For the text-containing cell, return its midpoint in (X, Y) coordinate format. 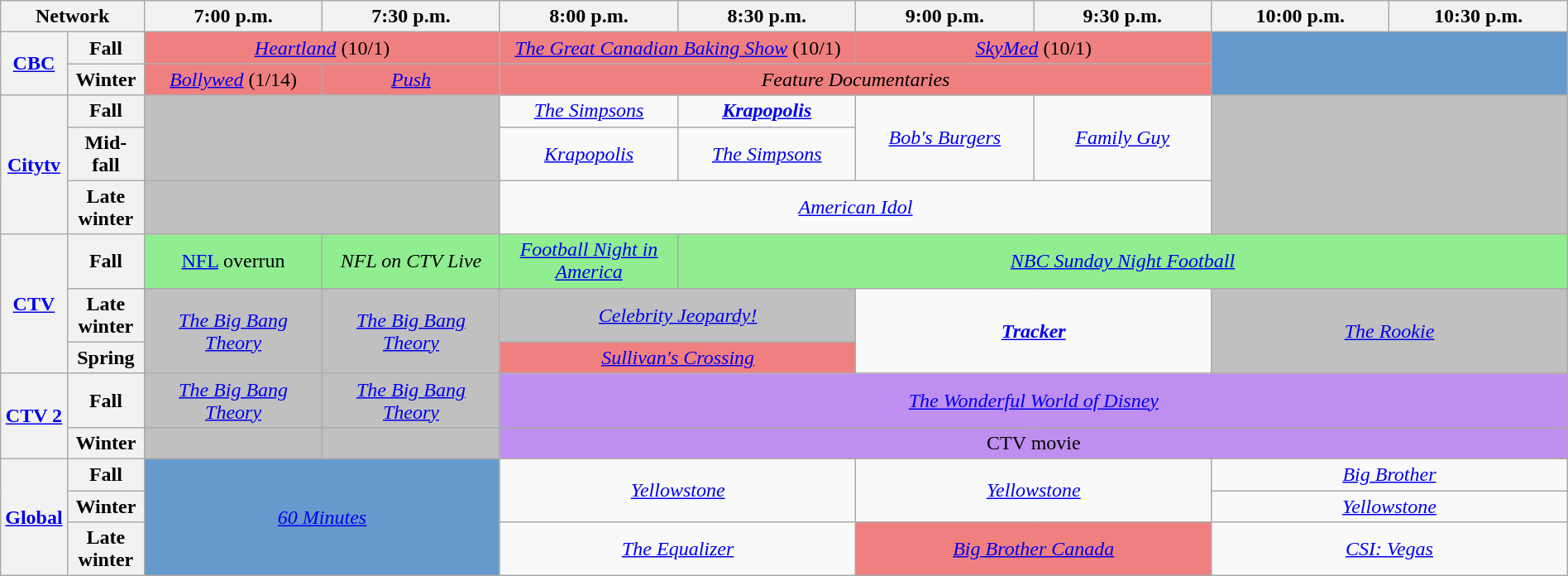
Bollywed (1/14) (233, 79)
The Wonderful World of Disney (1034, 401)
Football Night in America (589, 262)
Spring (106, 358)
SkyMed (10/1) (1034, 48)
8:00 p.m. (589, 17)
7:30 p.m. (412, 17)
Feature Documentaries (855, 79)
Network (73, 17)
9:30 p.m. (1123, 17)
Heartland (10/1) (323, 48)
Global (34, 516)
CSI: Vegas (1389, 550)
Bob's Burgers (944, 137)
CBC (34, 64)
CTV 2 (34, 415)
NBC Sunday Night Football (1123, 262)
7:00 p.m. (233, 17)
Push (412, 79)
Big Brother Canada (1034, 550)
10:00 p.m. (1300, 17)
The Great Canadian Baking Show (10/1) (677, 48)
Mid-fall (106, 154)
Sullivan's Crossing (677, 358)
CTV (34, 304)
Big Brother (1389, 474)
9:00 p.m. (944, 17)
60 Minutes (323, 516)
The Equalizer (677, 550)
Celebrity Jeopardy! (677, 314)
NFL on CTV Live (412, 262)
Tracker (1034, 331)
8:30 p.m. (767, 17)
NFL overrun (233, 262)
Family Guy (1123, 137)
CTV movie (1034, 443)
The Rookie (1389, 331)
American Idol (855, 207)
Citytv (34, 165)
10:30 p.m. (1479, 17)
